Output the (X, Y) coordinate of the center of the cell containing the given text.  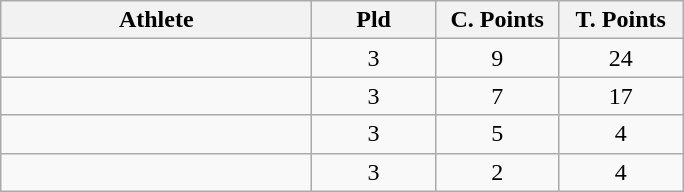
Pld (374, 20)
24 (621, 58)
T. Points (621, 20)
7 (497, 96)
17 (621, 96)
C. Points (497, 20)
2 (497, 172)
9 (497, 58)
Athlete (156, 20)
5 (497, 134)
